Return the (x, y) coordinate for the center point of the cell that contains the specified text.  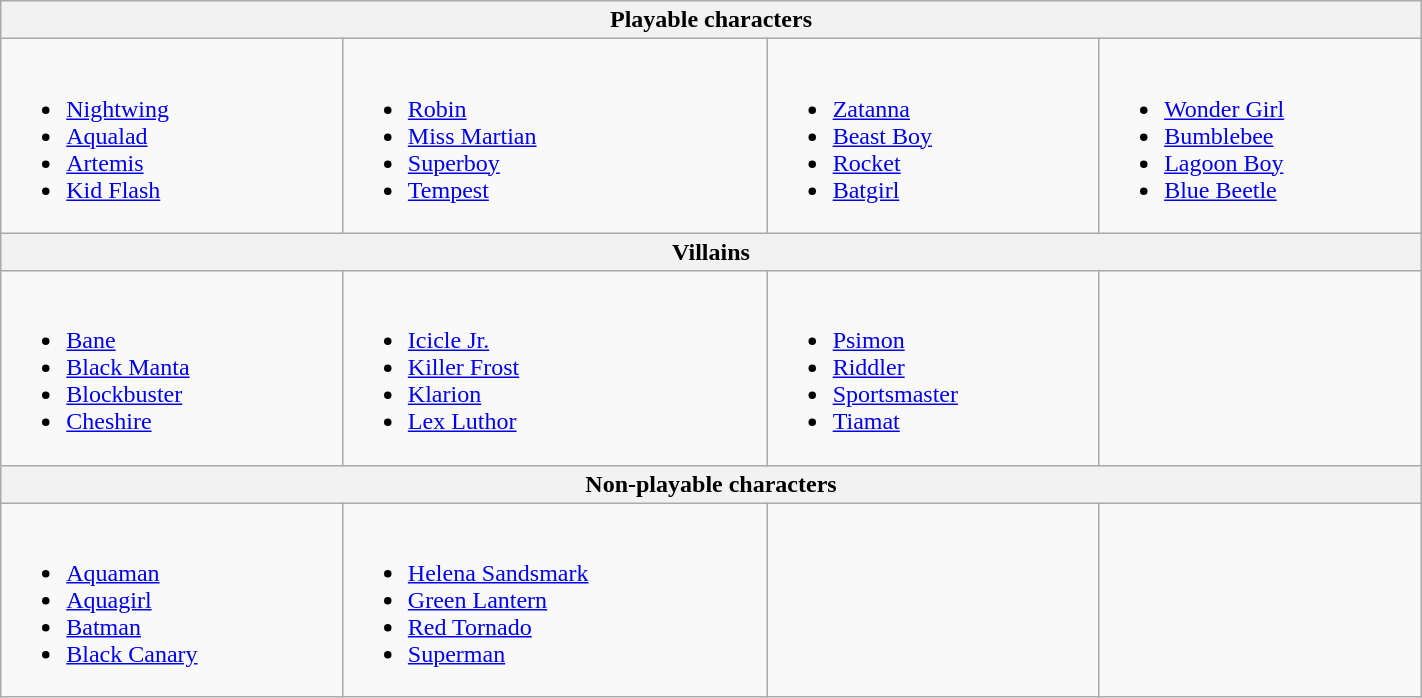
NightwingAqualadArtemisKid Flash (172, 136)
Helena SandsmarkGreen LanternRed TornadoSuperman (554, 600)
Non-playable characters (711, 484)
BaneBlack MantaBlockbusterCheshire (172, 368)
PsimonRiddlerSportsmasterTiamat (932, 368)
Villains (711, 252)
Icicle Jr.Killer FrostKlarionLex Luthor (554, 368)
Playable characters (711, 20)
ZatannaBeast BoyRocketBatgirl (932, 136)
RobinMiss MartianSuperboyTempest (554, 136)
Wonder GirlBumblebeeLagoon BoyBlue Beetle (1260, 136)
AquamanAquagirlBatmanBlack Canary (172, 600)
